Capture the cell that displays the provided text and extract its [X, Y] central coordinate. 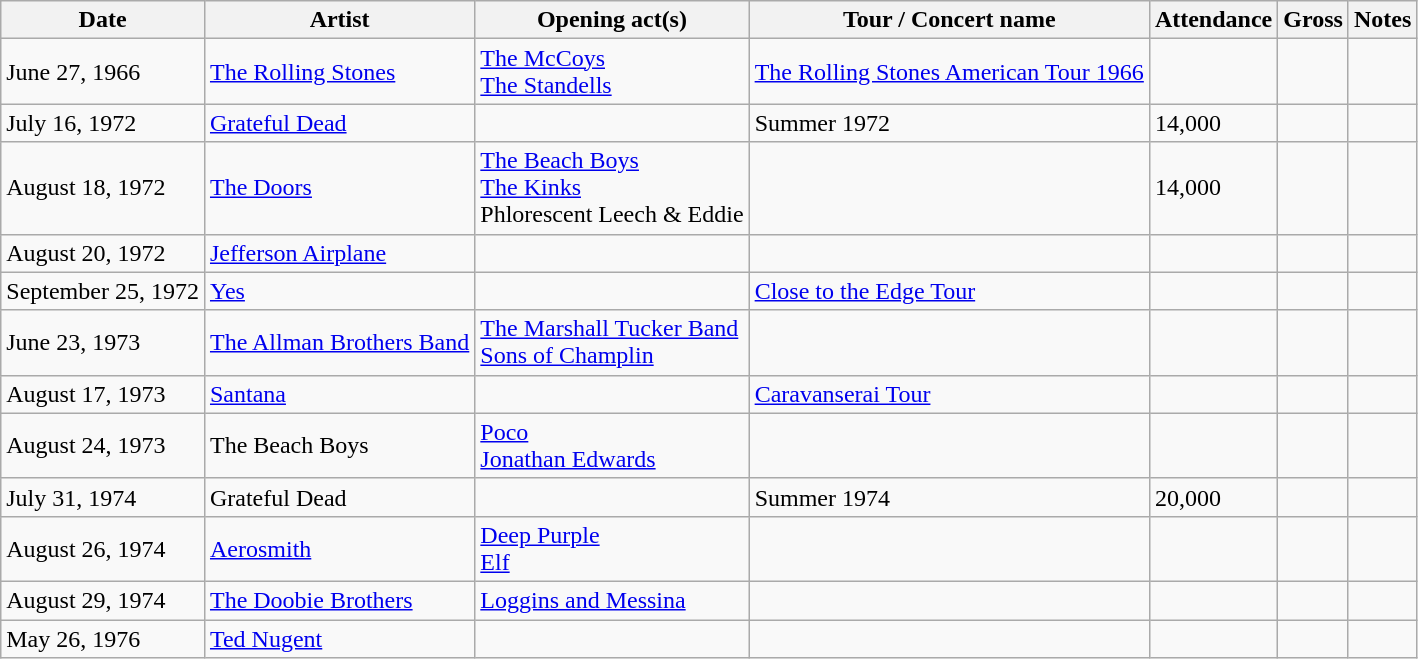
Artist [339, 20]
Gross [1314, 20]
Deep PurpleElf [612, 548]
August 18, 1972 [103, 188]
June 27, 1966 [103, 72]
The Rolling Stones American Tour 1966 [949, 72]
The Beach BoysThe KinksPhlorescent Leech & Eddie [612, 188]
August 26, 1974 [103, 548]
20,000 [1213, 497]
Loggins and Messina [612, 600]
Close to the Edge Tour [949, 291]
Summer 1972 [949, 123]
September 25, 1972 [103, 291]
The Beach Boys [339, 446]
The Rolling Stones [339, 72]
Attendance [1213, 20]
The Doors [339, 188]
July 31, 1974 [103, 497]
Santana [339, 394]
The McCoysThe Standells [612, 72]
The Marshall Tucker BandSons of Champlin [612, 342]
August 24, 1973 [103, 446]
Jefferson Airplane [339, 253]
Ted Nugent [339, 639]
Notes [1382, 20]
Caravanserai Tour [949, 394]
Yes [339, 291]
Date [103, 20]
May 26, 1976 [103, 639]
August 20, 1972 [103, 253]
Summer 1974 [949, 497]
Aerosmith [339, 548]
June 23, 1973 [103, 342]
PocoJonathan Edwards [612, 446]
The Doobie Brothers [339, 600]
August 29, 1974 [103, 600]
August 17, 1973 [103, 394]
July 16, 1972 [103, 123]
Opening act(s) [612, 20]
Tour / Concert name [949, 20]
The Allman Brothers Band [339, 342]
